Identify which cell holds the provided text, then report its (X, Y) central coordinate. 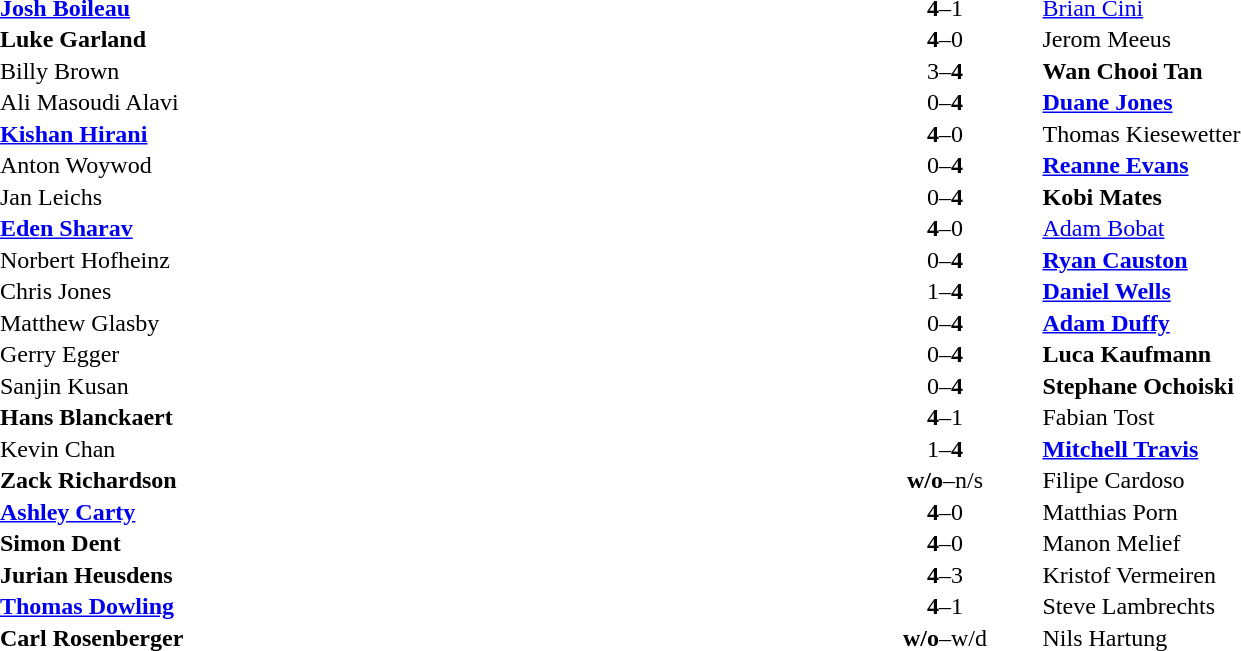
3–4 (944, 71)
4–3 (944, 575)
w/o–n/s (944, 481)
